Scan for the cell matching the given text and deliver its (x, y) coordinate at center. 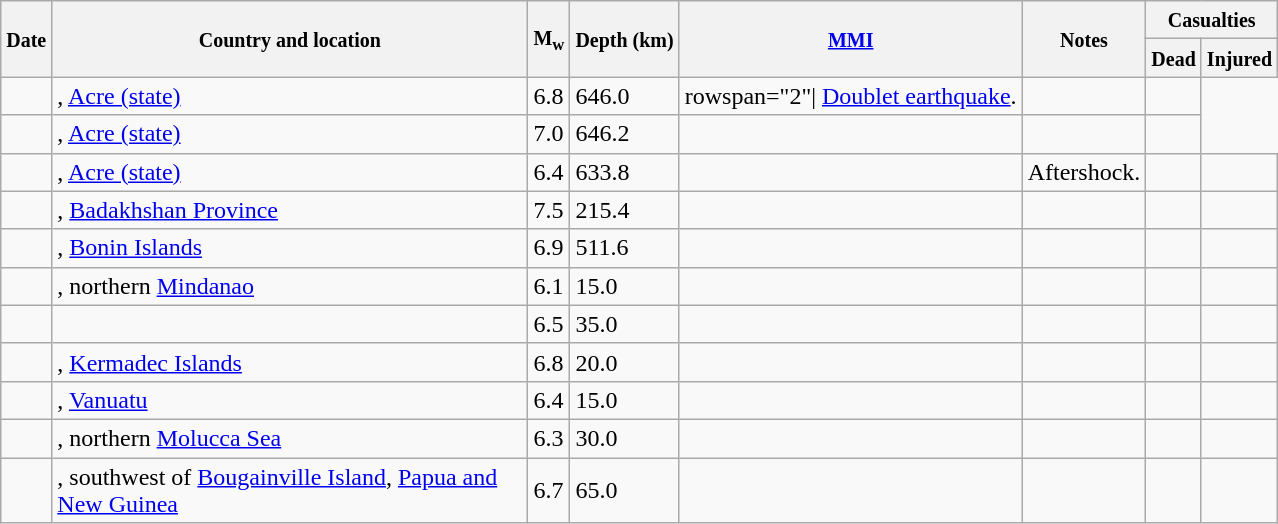
633.8 (624, 172)
Dead (1174, 58)
Notes (1084, 39)
6.1 (549, 286)
, Vanuatu (290, 400)
215.4 (624, 210)
Mw (549, 39)
6.3 (549, 438)
, southwest of Bougainville Island, Papua and New Guinea (290, 490)
Injured (1239, 58)
7.5 (549, 210)
30.0 (624, 438)
511.6 (624, 248)
65.0 (624, 490)
MMI (850, 39)
Country and location (290, 39)
, Bonin Islands (290, 248)
Date (26, 39)
Casualties (1212, 20)
Depth (km) (624, 39)
Aftershock. (1084, 172)
20.0 (624, 362)
646.0 (624, 96)
35.0 (624, 324)
, northern Molucca Sea (290, 438)
6.7 (549, 490)
rowspan="2"| Doublet earthquake. (850, 96)
, Badakhshan Province (290, 210)
646.2 (624, 134)
7.0 (549, 134)
6.9 (549, 248)
6.5 (549, 324)
, northern Mindanao (290, 286)
, Kermadec Islands (290, 362)
